Scan for the cell matching the given text and deliver its (x, y) coordinate at center. 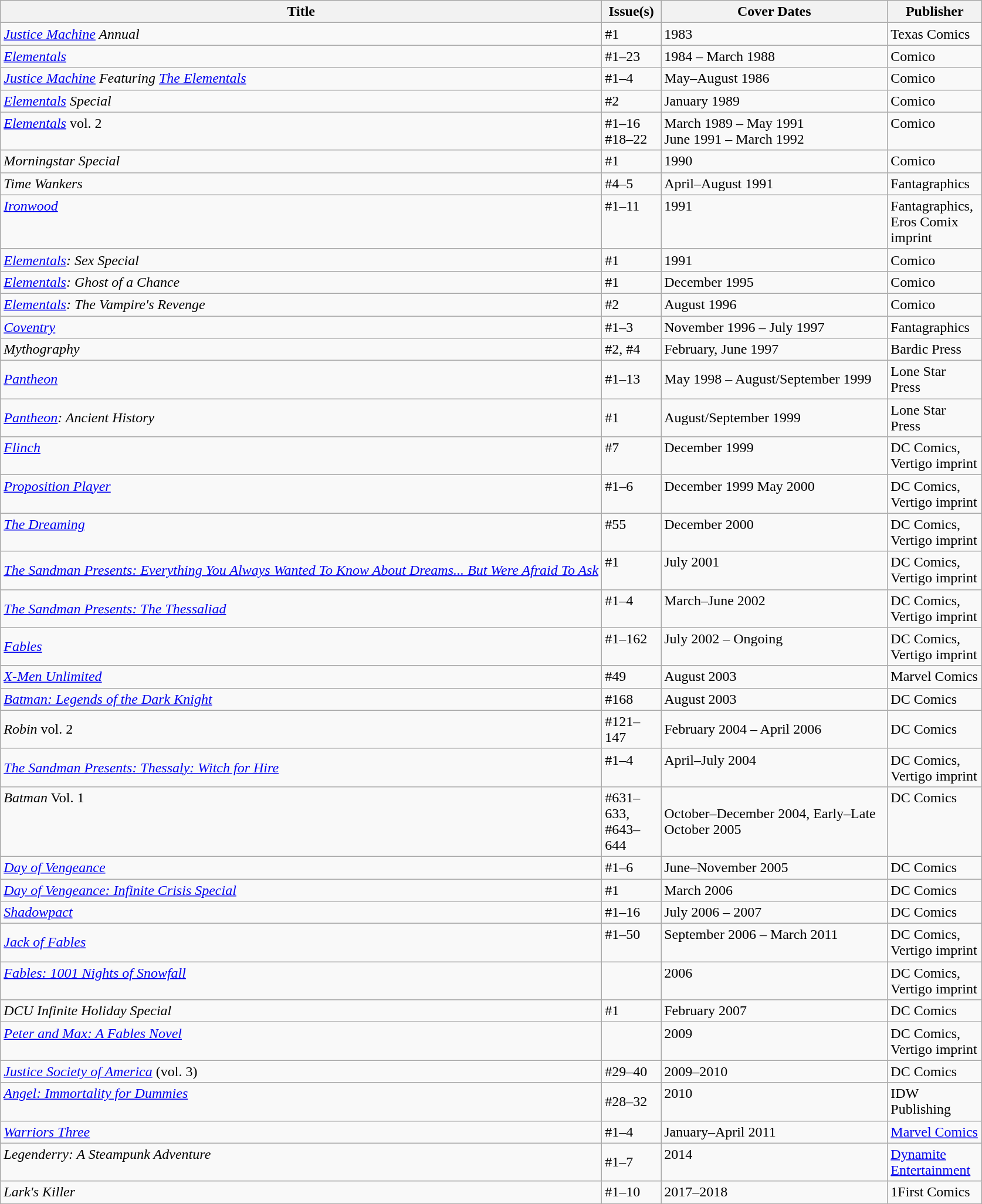
IDW Publishing (935, 1101)
2017–2018 (774, 1192)
2006 (774, 981)
The Sandman Presents: The Thessaliad (302, 609)
July 2001 (774, 570)
#631–633, #643–644 (631, 821)
2009 (774, 1042)
March 1989 – May 1991June 1991 – March 1992 (774, 131)
Jack of Fables (302, 943)
June–November 2005 (774, 867)
Texas Comics (935, 34)
Fables (302, 646)
The Dreaming (302, 533)
May–August 1986 (774, 79)
Batman: Legends of the Dark Knight (302, 699)
#49 (631, 677)
2010 (774, 1101)
Ironwood (302, 222)
Bardic Press (935, 350)
2014 (774, 1162)
Legenderry: A Steampunk Adventure (302, 1162)
#1–11 (631, 222)
1984 – March 1988 (774, 56)
Elementals: Ghost of a Chance (302, 282)
December 2000 (774, 533)
Elementals Special (302, 101)
#168 (631, 699)
July 2002 – Ongoing (774, 646)
Lark's Killer (302, 1192)
2009–2010 (774, 1071)
Batman Vol. 1 (302, 821)
Robin vol. 2 (302, 730)
December 1999 May 2000 (774, 494)
#1–7 (631, 1162)
Fantagraphics, Eros Comix imprint (935, 222)
#2, #4 (631, 350)
Cover Dates (774, 12)
Shadowpact (302, 913)
January 1989 (774, 101)
August/September 1999 (774, 418)
#1–13 (631, 380)
Coventry (302, 327)
Elementals: Sex Special (302, 260)
Proposition Player (302, 494)
Angel: Immortality for Dummies (302, 1101)
1990 (774, 161)
#28–32 (631, 1101)
Elementals (302, 56)
November 1996 – July 1997 (774, 327)
X-Men Unlimited (302, 677)
#1–162 (631, 646)
April–July 2004 (774, 767)
#55 (631, 533)
#7 (631, 456)
Justice Machine Featuring The Elementals (302, 79)
Publisher (935, 12)
Warriors Three (302, 1132)
Justice Machine Annual (302, 34)
March 2006 (774, 890)
#29–40 (631, 1071)
May 1998 – August/September 1999 (774, 380)
Peter and Max: A Fables Novel (302, 1042)
March–June 2002 (774, 609)
Pantheon: Ancient History (302, 418)
Elementals: The Vampire's Revenge (302, 304)
September 2006 – March 2011 (774, 943)
December 1995 (774, 282)
Day of Vengeance: Infinite Crisis Special (302, 890)
April–August 1991 (774, 184)
Justice Society of America (vol. 3) (302, 1071)
February, June 1997 (774, 350)
December 1999 (774, 456)
#1–10 (631, 1192)
Title (302, 12)
Dynamite Entertainment (935, 1162)
The Sandman Presents: Everything You Always Wanted To Know About Dreams... But Were Afraid To Ask (302, 570)
Morningstar Special (302, 161)
#121–147 (631, 730)
Mythography (302, 350)
#1–16 (631, 913)
#4–5 (631, 184)
Elementals vol. 2 (302, 131)
Issue(s) (631, 12)
Flinch (302, 456)
Day of Vengeance (302, 867)
1983 (774, 34)
1First Comics (935, 1192)
July 2006 – 2007 (774, 913)
January–April 2011 (774, 1132)
February 2007 (774, 1011)
October–December 2004, Early–Late October 2005 (774, 821)
February 2004 – April 2006 (774, 730)
#1–3 (631, 327)
#1–50 (631, 943)
Pantheon (302, 380)
#1–23 (631, 56)
Fables: 1001 Nights of Snowfall (302, 981)
August 1996 (774, 304)
#1–16#18–22 (631, 131)
Time Wankers (302, 184)
DCU Infinite Holiday Special (302, 1011)
The Sandman Presents: Thessaly: Witch for Hire (302, 767)
